Detect which cell encompasses the target text, then output its (x, y) center coordinate. 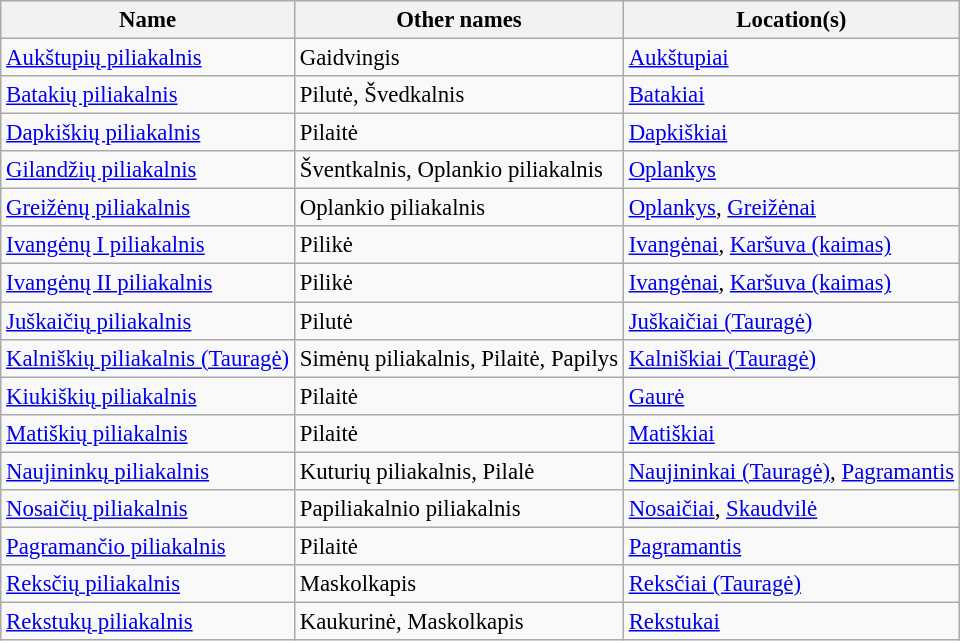
Pilutė, Švedkalnis (458, 95)
Juškaičių piliakalnis (148, 321)
Matiškių piliakalnis (148, 433)
Rekstukai (791, 621)
Simėnų piliakalnis, Pilaitė, Papilys (458, 358)
Kalniškių piliakalnis (Tauragė) (148, 358)
Batakiai (791, 95)
Gaurė (791, 396)
Aukštupių piliakalnis (148, 58)
Kalniškiai (Tauragė) (791, 358)
Juškaičiai (Tauragė) (791, 321)
Ivangėnų I piliakalnis (148, 245)
Nosaičių piliakalnis (148, 509)
Oplankys (791, 170)
Gilandžių piliakalnis (148, 170)
Matiškiai (791, 433)
Other names (458, 20)
Rekstukų piliakalnis (148, 621)
Dapkiškių piliakalnis (148, 133)
Reksčiai (Tauragė) (791, 584)
Greižėnų piliakalnis (148, 208)
Name (148, 20)
Ivangėnų II piliakalnis (148, 283)
Papiliakalnio piliakalnis (458, 509)
Naujininkų piliakalnis (148, 471)
Šventkalnis, Oplankio piliakalnis (458, 170)
Batakių piliakalnis (148, 95)
Aukštupiai (791, 58)
Kaukurinė, Maskolkapis (458, 621)
Reksčių piliakalnis (148, 584)
Pilutė (458, 321)
Kiukiškių piliakalnis (148, 396)
Location(s) (791, 20)
Nosaičiai, Skaudvilė (791, 509)
Maskolkapis (458, 584)
Naujininkai (Tauragė), Pagramantis (791, 471)
Kuturių piliakalnis, Pilalė (458, 471)
Dapkiškiai (791, 133)
Gaidvingis (458, 58)
Oplankio piliakalnis (458, 208)
Pagramantis (791, 546)
Pagramančio piliakalnis (148, 546)
Oplankys, Greižėnai (791, 208)
